For the text-containing cell, return its midpoint in [x, y] coordinate format. 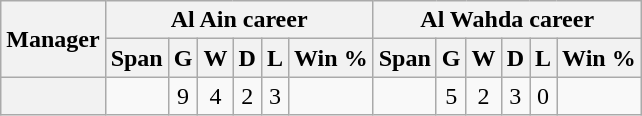
4 [216, 96]
Al Wahda career [507, 20]
Al Ain career [239, 20]
0 [544, 96]
9 [183, 96]
5 [451, 96]
Manager [53, 39]
